Capture the cell that displays the provided text and extract its (x, y) central coordinate. 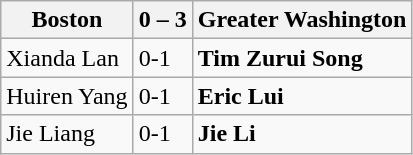
Jie Liang (67, 134)
Boston (67, 20)
0 – 3 (162, 20)
Eric Lui (302, 96)
Greater Washington (302, 20)
Jie Li (302, 134)
Xianda Lan (67, 58)
Huiren Yang (67, 96)
Tim Zurui Song (302, 58)
